Return the [x, y] coordinate for the center point of the cell that contains the specified text.  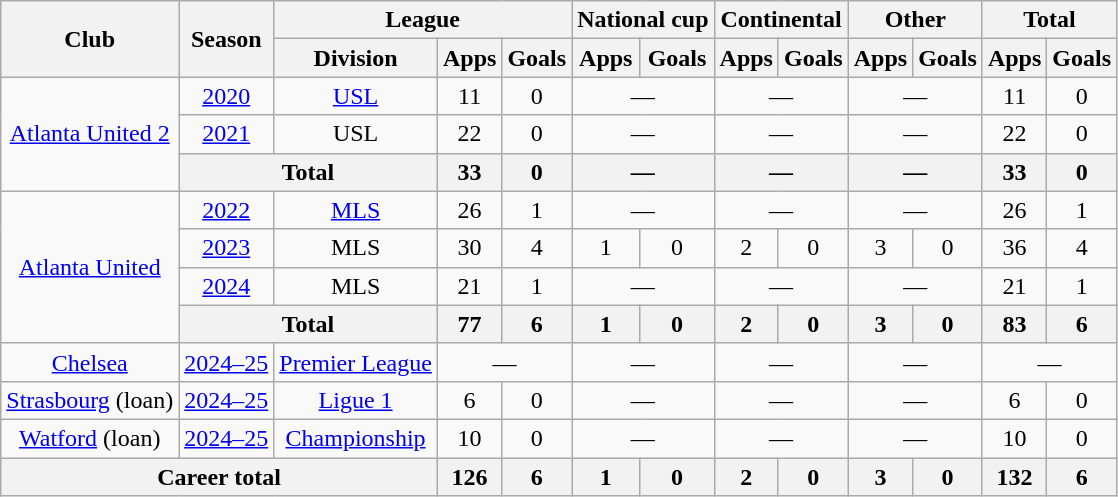
2022 [226, 210]
League [423, 20]
Division [356, 58]
Chelsea [90, 362]
2024 [226, 286]
Watford (loan) [90, 438]
Championship [356, 438]
77 [469, 324]
126 [469, 477]
Premier League [356, 362]
Continental [781, 20]
30 [469, 248]
Season [226, 39]
83 [1014, 324]
Atlanta United 2 [90, 134]
Club [90, 39]
Ligue 1 [356, 400]
2020 [226, 96]
National cup [643, 20]
Career total [220, 477]
Other [915, 20]
2023 [226, 248]
Strasbourg (loan) [90, 400]
36 [1014, 248]
2021 [226, 134]
Atlanta United [90, 267]
132 [1014, 477]
